Scan for the cell matching the given text and deliver its (X, Y) coordinate at center. 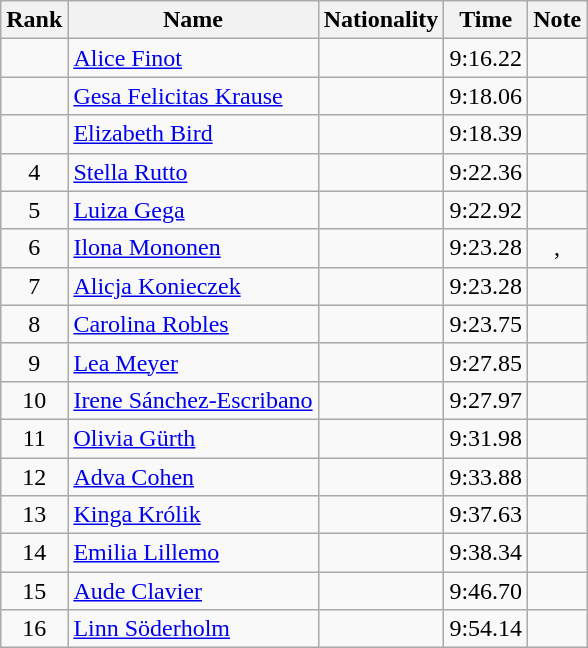
9 (34, 362)
6 (34, 248)
Carolina Robles (193, 324)
Stella Rutto (193, 172)
9:38.34 (486, 553)
12 (34, 477)
Olivia Gürth (193, 438)
Alice Finot (193, 58)
Emilia Lillemo (193, 553)
Kinga Królik (193, 515)
Adva Cohen (193, 477)
9:31.98 (486, 438)
8 (34, 324)
Luiza Gega (193, 210)
Time (486, 20)
13 (34, 515)
5 (34, 210)
10 (34, 400)
9:22.92 (486, 210)
16 (34, 629)
Note (558, 20)
Aude Clavier (193, 591)
9:22.36 (486, 172)
9:37.63 (486, 515)
14 (34, 553)
9:18.06 (486, 96)
11 (34, 438)
4 (34, 172)
7 (34, 286)
9:27.85 (486, 362)
Name (193, 20)
9:23.75 (486, 324)
9:54.14 (486, 629)
Alicja Konieczek (193, 286)
Gesa Felicitas Krause (193, 96)
Lea Meyer (193, 362)
Ilona Mononen (193, 248)
9:27.97 (486, 400)
Rank (34, 20)
, (558, 248)
9:18.39 (486, 134)
15 (34, 591)
Nationality (381, 20)
Elizabeth Bird (193, 134)
Irene Sánchez-Escribano (193, 400)
Linn Söderholm (193, 629)
9:46.70 (486, 591)
9:16.22 (486, 58)
9:33.88 (486, 477)
